Pinpoint the cell where the given text exists, returning its (X, Y) midpoint coordinate. 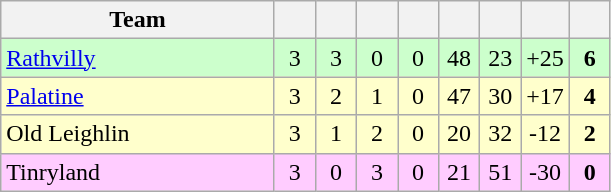
23 (500, 58)
51 (500, 172)
30 (500, 96)
+17 (546, 96)
Old Leighlin (138, 134)
47 (460, 96)
Rathvilly (138, 58)
21 (460, 172)
20 (460, 134)
-12 (546, 134)
Palatine (138, 96)
Team (138, 20)
+25 (546, 58)
48 (460, 58)
6 (590, 58)
32 (500, 134)
Tinryland (138, 172)
-30 (546, 172)
4 (590, 96)
